Capture the cell that displays the provided text and extract its [x, y] central coordinate. 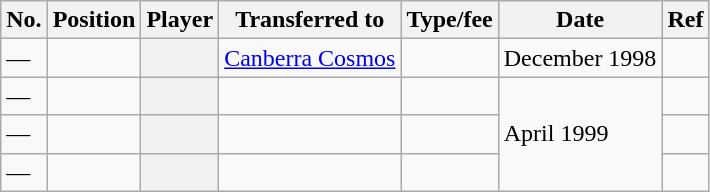
Position [94, 20]
April 1999 [580, 134]
Transferred to [310, 20]
December 1998 [580, 58]
Type/fee [450, 20]
Ref [686, 20]
No. [24, 20]
Canberra Cosmos [310, 58]
Date [580, 20]
Player [180, 20]
